Capture the cell that displays the provided text and extract its [X, Y] central coordinate. 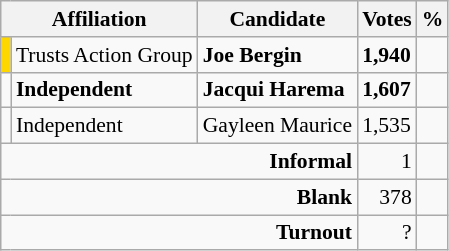
378 [387, 197]
1,940 [387, 55]
Jacqui Harema [278, 90]
Gayleen Maurice [278, 126]
Turnout [179, 233]
Candidate [278, 19]
? [387, 233]
Votes [387, 19]
Affiliation [100, 19]
% [433, 19]
Informal [179, 162]
1 [387, 162]
1,607 [387, 90]
Blank [179, 197]
Joe Bergin [278, 55]
1,535 [387, 126]
Trusts Action Group [104, 55]
